Locate the cell with the specified text and output its [x, y] center coordinate. 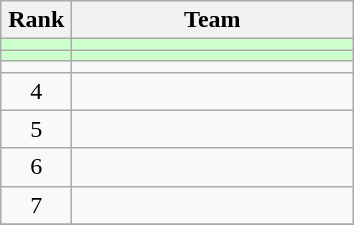
4 [36, 91]
Team [212, 20]
6 [36, 167]
Rank [36, 20]
7 [36, 205]
5 [36, 129]
